For the text-containing cell, return its midpoint in [x, y] coordinate format. 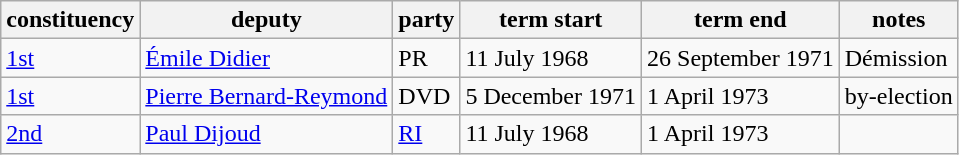
DVD [426, 96]
notes [898, 20]
term end [741, 20]
Émile Didier [266, 58]
deputy [266, 20]
constituency [70, 20]
term start [551, 20]
26 September 1971 [741, 58]
PR [426, 58]
RI [426, 134]
2nd [70, 134]
Pierre Bernard-Reymond [266, 96]
Démission [898, 58]
5 December 1971 [551, 96]
by-election [898, 96]
Paul Dijoud [266, 134]
party [426, 20]
